Identify which cell holds the provided text, then report its (x, y) central coordinate. 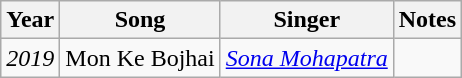
Mon Ke Bojhai (140, 58)
Song (140, 20)
2019 (30, 58)
Notes (427, 20)
Year (30, 20)
Singer (306, 20)
Sona Mohapatra (306, 58)
